Extract the (X, Y) coordinate from the center of the cell holding the provided text.  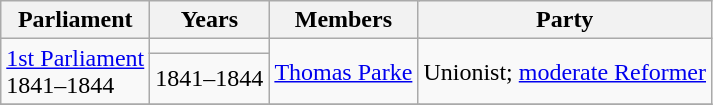
1841–1844 (210, 78)
Parliament (76, 20)
Party (565, 20)
Members (344, 20)
Thomas Parke (344, 72)
Years (210, 20)
1st Parliament1841–1844 (76, 72)
Unionist; moderate Reformer (565, 72)
